For the text-containing cell, return its midpoint in (x, y) coordinate format. 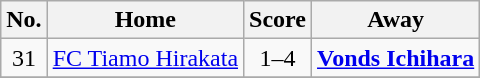
Home (145, 20)
1–4 (278, 58)
31 (24, 58)
No. (24, 20)
FC Tiamo Hirakata (145, 58)
Score (278, 20)
Vonds Ichihara (396, 58)
Away (396, 20)
